Search for the cell housing the specified text and yield its (X, Y) center coordinate. 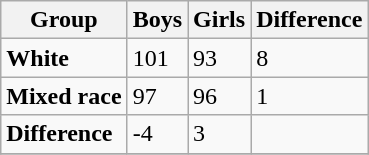
Mixed race (64, 96)
-4 (157, 134)
Boys (157, 20)
96 (220, 96)
97 (157, 96)
Girls (220, 20)
93 (220, 58)
8 (310, 58)
101 (157, 58)
Group (64, 20)
White (64, 58)
1 (310, 96)
3 (220, 134)
